For the text-containing cell, return its midpoint in (X, Y) coordinate format. 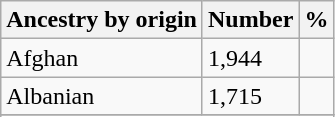
Ancestry by origin (102, 20)
1,715 (250, 96)
Albanian (102, 96)
1,944 (250, 58)
Afghan (102, 58)
Number (250, 20)
% (316, 20)
